Provide the [x, y] coordinate of the cell's center where the given text is located.  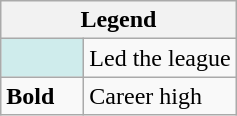
Legend [118, 20]
Led the league [160, 58]
Career high [160, 96]
Bold [42, 96]
